Capture the cell that displays the provided text and extract its [x, y] central coordinate. 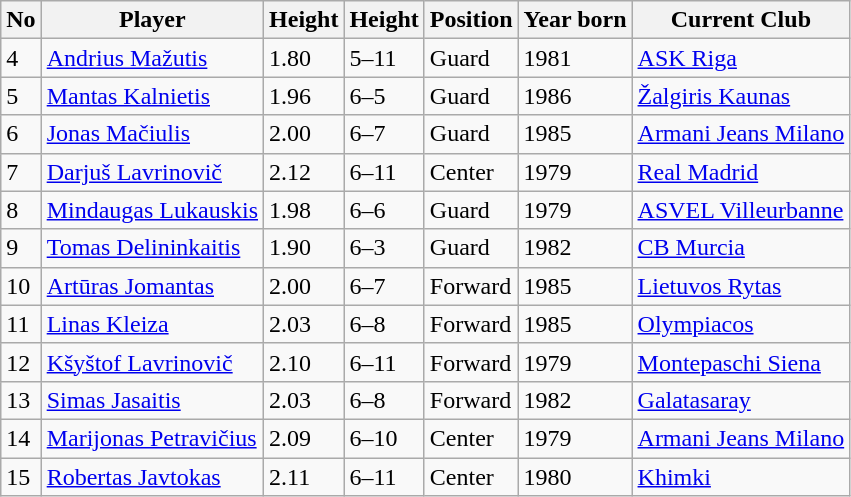
Mindaugas Lukauskis [152, 210]
Marijonas Petravičius [152, 438]
Year born [575, 20]
Simas Jasaitis [152, 400]
6–5 [384, 96]
1981 [575, 58]
1.80 [304, 58]
12 [21, 362]
15 [21, 477]
1.96 [304, 96]
1.90 [304, 248]
6 [21, 134]
Position [471, 20]
14 [21, 438]
1.98 [304, 210]
No [21, 20]
Mantas Kalnietis [152, 96]
7 [21, 172]
Žalgiris Kaunas [741, 96]
Player [152, 20]
11 [21, 324]
Real Madrid [741, 172]
CB Murcia [741, 248]
1986 [575, 96]
2.10 [304, 362]
8 [21, 210]
Current Club [741, 20]
1980 [575, 477]
6–6 [384, 210]
2.12 [304, 172]
Tomas Delininkaitis [152, 248]
Linas Kleiza [152, 324]
Galatasaray [741, 400]
5 [21, 96]
Lietuvos Rytas [741, 286]
5–11 [384, 58]
ASK Riga [741, 58]
4 [21, 58]
2.09 [304, 438]
Andrius Mažutis [152, 58]
Robertas Javtokas [152, 477]
Khimki [741, 477]
ASVEL Villeurbanne [741, 210]
2.11 [304, 477]
Montepaschi Siena [741, 362]
Darjuš Lavrinovič [152, 172]
Kšyštof Lavrinovič [152, 362]
13 [21, 400]
Jonas Mačiulis [152, 134]
10 [21, 286]
9 [21, 248]
Olympiacos [741, 324]
Artūras Jomantas [152, 286]
6–10 [384, 438]
6–3 [384, 248]
